Determine the (x, y) coordinate at the center of the cell enclosing the given text.  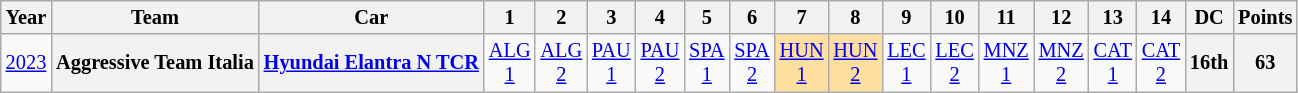
Car (372, 17)
13 (1113, 17)
9 (906, 17)
DC (1209, 17)
CAT2 (1161, 63)
HUN1 (802, 63)
MNZ2 (1062, 63)
3 (612, 17)
LEC2 (954, 63)
Team (155, 17)
Year (26, 17)
PAU2 (660, 63)
HUN2 (855, 63)
12 (1062, 17)
PAU1 (612, 63)
ALG1 (510, 63)
Hyundai Elantra N TCR (372, 63)
SPA2 (752, 63)
ALG2 (561, 63)
LEC1 (906, 63)
2 (561, 17)
2023 (26, 63)
Points (1265, 17)
CAT1 (1113, 63)
16th (1209, 63)
7 (802, 17)
4 (660, 17)
6 (752, 17)
SPA1 (706, 63)
14 (1161, 17)
11 (1006, 17)
MNZ1 (1006, 63)
63 (1265, 63)
8 (855, 17)
1 (510, 17)
10 (954, 17)
Aggressive Team Italia (155, 63)
5 (706, 17)
